Search for the cell housing the specified text and yield its [x, y] center coordinate. 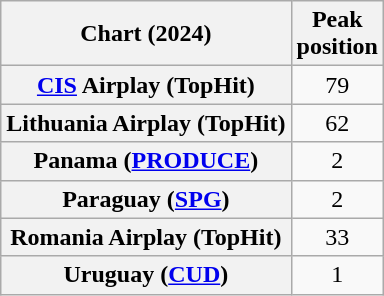
1 [337, 275]
Peakposition [337, 34]
Chart (2024) [146, 34]
33 [337, 237]
Lithuania Airplay (TopHit) [146, 123]
Paraguay (SPG) [146, 199]
Romania Airplay (TopHit) [146, 237]
CIS Airplay (TopHit) [146, 85]
Uruguay (CUD) [146, 275]
Panama (PRODUCE) [146, 161]
79 [337, 85]
62 [337, 123]
